Find where the given text appears and provide that cell's center as (x, y) coordinate. 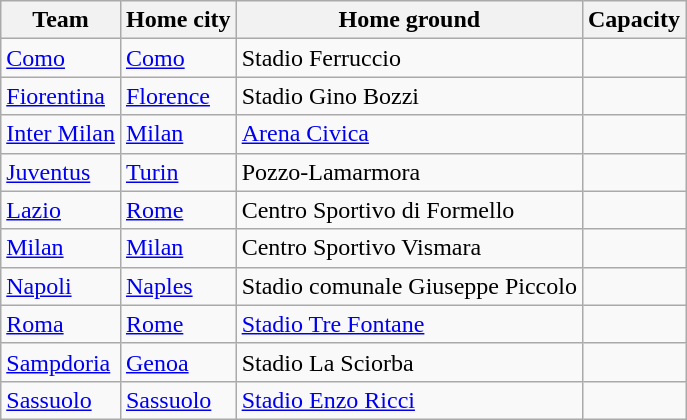
Stadio comunale Giuseppe Piccolo (409, 286)
Florence (178, 96)
Lazio (61, 210)
Centro Sportivo di Formello (409, 210)
Turin (178, 172)
Roma (61, 324)
Team (61, 20)
Napoli (61, 286)
Fiorentina (61, 96)
Genoa (178, 362)
Stadio La Sciorba (409, 362)
Stadio Gino Bozzi (409, 96)
Sampdoria (61, 362)
Stadio Enzo Ricci (409, 400)
Inter Milan (61, 134)
Home city (178, 20)
Centro Sportivo Vismara (409, 248)
Naples (178, 286)
Juventus (61, 172)
Capacity (634, 20)
Pozzo-Lamarmora (409, 172)
Arena Civica (409, 134)
Stadio Tre Fontane (409, 324)
Home ground (409, 20)
Stadio Ferruccio (409, 58)
